Identify which cell holds the provided text, then report its [X, Y] central coordinate. 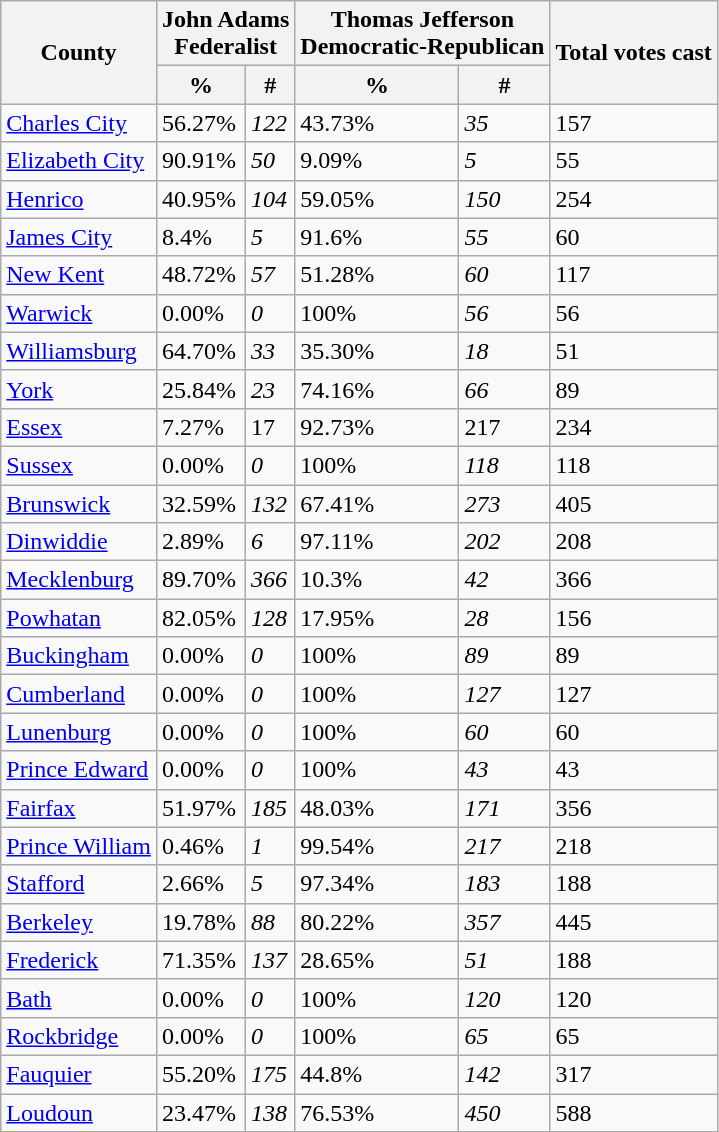
92.73% [377, 427]
Frederick [79, 960]
59.05% [377, 199]
17.95% [377, 618]
64.70% [200, 351]
28.65% [377, 960]
Powhatan [79, 618]
55.20% [200, 1074]
Loudoun [79, 1113]
7.27% [200, 427]
82.05% [200, 618]
137 [270, 960]
66 [504, 389]
208 [634, 542]
Charles City [79, 123]
56.27% [200, 123]
Cumberland [79, 694]
Essex [79, 427]
445 [634, 922]
234 [634, 427]
42 [504, 580]
2.89% [200, 542]
71.35% [200, 960]
254 [634, 199]
33 [270, 351]
James City [79, 237]
Sussex [79, 465]
171 [504, 808]
35.30% [377, 351]
25.84% [200, 389]
588 [634, 1113]
89.70% [200, 580]
Mecklenburg [79, 580]
John AdamsFederalist [225, 34]
Total votes cast [634, 52]
Brunswick [79, 503]
97.11% [377, 542]
Prince Edward [79, 770]
9.09% [377, 161]
Warwick [79, 313]
51.97% [200, 808]
142 [504, 1074]
104 [270, 199]
51.28% [377, 275]
48.03% [377, 808]
18 [504, 351]
Buckingham [79, 656]
1 [270, 846]
74.16% [377, 389]
405 [634, 503]
150 [504, 199]
York [79, 389]
County [79, 52]
Fauquier [79, 1074]
117 [634, 275]
273 [504, 503]
Rockbridge [79, 1036]
43.73% [377, 123]
138 [270, 1113]
356 [634, 808]
Dinwiddie [79, 542]
157 [634, 123]
32.59% [200, 503]
90.91% [200, 161]
Elizabeth City [79, 161]
35 [504, 123]
Prince William [79, 846]
Thomas JeffersonDemocratic-Republican [422, 34]
28 [504, 618]
23.47% [200, 1113]
50 [270, 161]
48.72% [200, 275]
156 [634, 618]
185 [270, 808]
0.46% [200, 846]
44.8% [377, 1074]
6 [270, 542]
80.22% [377, 922]
Lunenburg [79, 732]
Berkeley [79, 922]
Henrico [79, 199]
2.66% [200, 884]
Bath [79, 998]
202 [504, 542]
99.54% [377, 846]
8.4% [200, 237]
183 [504, 884]
76.53% [377, 1113]
Stafford [79, 884]
122 [270, 123]
97.34% [377, 884]
19.78% [200, 922]
88 [270, 922]
17 [270, 427]
175 [270, 1074]
23 [270, 389]
67.41% [377, 503]
40.95% [200, 199]
128 [270, 618]
Fairfax [79, 808]
218 [634, 846]
New Kent [79, 275]
450 [504, 1113]
57 [270, 275]
317 [634, 1074]
Williamsburg [79, 351]
10.3% [377, 580]
91.6% [377, 237]
357 [504, 922]
132 [270, 503]
